Extract the (x, y) coordinate from the center of the cell holding the provided text.  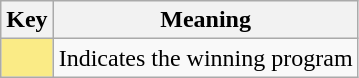
Key (27, 20)
Meaning (206, 20)
Indicates the winning program (206, 58)
